Determine the [x, y] coordinate at the center of the cell enclosing the given text.  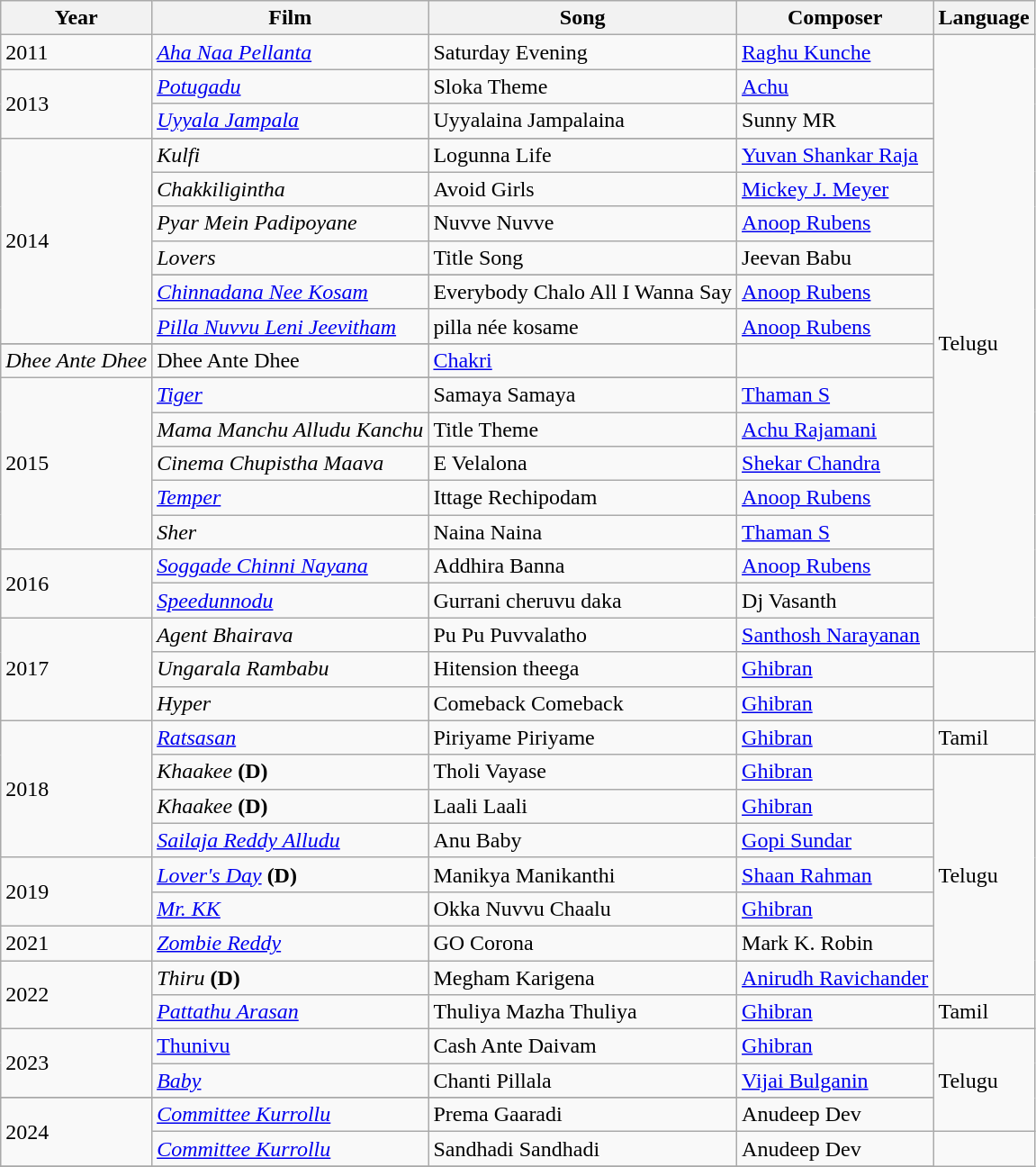
2019 [77, 891]
2023 [77, 1063]
Sunny MR [835, 121]
Mark K. Robin [835, 943]
2013 [77, 104]
Nuvve Nuvve [583, 223]
Year [77, 18]
Anu Baby [583, 840]
Sailaja Reddy Alludu [290, 840]
Chanti Pillala [583, 1081]
2016 [77, 583]
2024 [77, 1132]
Tholi Vayase [583, 772]
Achu [835, 86]
Shekar Chandra [835, 464]
Pyar Mein Padipoyane [290, 223]
Chakkiligintha [290, 189]
GO Corona [583, 943]
Ungarala Rambabu [290, 669]
Manikya Manikanthi [583, 874]
2021 [77, 943]
Okka Nuvvu Chaalu [583, 909]
Gurrani cheruvu daka [583, 601]
Cash Ante Daivam [583, 1046]
Mickey J. Meyer [835, 189]
Jeevan Babu [835, 258]
Sloka Theme [583, 86]
2011 [77, 52]
2018 [77, 789]
Vijai Bulganin [835, 1081]
2015 [77, 463]
Sher [290, 532]
Mama Manchu Alludu Kanchu [290, 430]
Kulfi [290, 155]
Comeback Comeback [583, 703]
Naina Naina [583, 532]
Megham Karigena [583, 977]
Ratsasan [290, 737]
Song [583, 18]
Tiger [290, 394]
Prema Gaaradi [583, 1115]
Hyper [290, 703]
Everybody Chalo All I Wanna Say [583, 292]
Film [290, 18]
Soggade Chinni Nayana [290, 566]
Baby [290, 1081]
Title Song [583, 258]
Thiru (D) [290, 977]
Thuliya Mazha Thuliya [583, 1012]
Chinnadana Nee Kosam [290, 292]
Zombie Reddy [290, 943]
2017 [77, 669]
Laali Laali [583, 806]
Uyyala Jampala [290, 121]
Yuvan Shankar Raja [835, 155]
Pu Pu Puvvalatho [583, 635]
Language [984, 18]
Avoid Girls [583, 189]
pilla née kosame [583, 326]
Chakri [583, 360]
Composer [835, 18]
Saturday Evening [583, 52]
Title Theme [583, 430]
Samaya Samaya [583, 394]
Shaan Rahman [835, 874]
Ittage Rechipodam [583, 498]
Dj Vasanth [835, 601]
Temper [290, 498]
Raghu Kunche [835, 52]
Uyyalaina Jampalaina [583, 121]
Anirudh Ravichander [835, 977]
Thunivu [290, 1046]
Pattathu Arasan [290, 1012]
Lovers [290, 258]
Speedunnodu [290, 601]
2014 [77, 240]
Cinema Chupistha Maava [290, 464]
Addhira Banna [583, 566]
Mr. KK [290, 909]
Agent Bhairava [290, 635]
Logunna Life [583, 155]
Achu Rajamani [835, 430]
Gopi Sundar [835, 840]
Lover's Day (D) [290, 874]
2022 [77, 994]
E Velalona [583, 464]
Aha Naa Pellanta [290, 52]
Santhosh Narayanan [835, 635]
Sandhadi Sandhadi [583, 1149]
Piriyame Piriyame [583, 737]
Pilla Nuvvu Leni Jeevitham [290, 326]
Potugadu [290, 86]
Hitension theega [583, 669]
